Find where the given text appears and provide that cell's center as (x, y) coordinate. 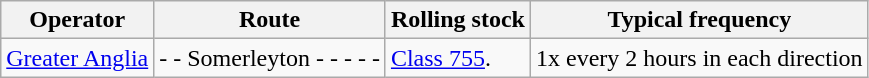
Greater Anglia (78, 58)
Rolling stock (458, 20)
Class 755. (458, 58)
Typical frequency (699, 20)
Operator (78, 20)
1x every 2 hours in each direction (699, 58)
- - Somerleyton - - - - - (270, 58)
Route (270, 20)
